Determine the [X, Y] coordinate at the center of the cell enclosing the given text.  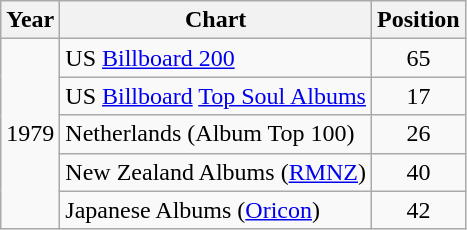
US Billboard Top Soul Albums [216, 96]
42 [419, 210]
65 [419, 58]
17 [419, 96]
Japanese Albums (Oricon) [216, 210]
1979 [30, 134]
Netherlands (Album Top 100) [216, 134]
40 [419, 172]
New Zealand Albums (RMNZ) [216, 172]
Year [30, 20]
Chart [216, 20]
Position [419, 20]
US Billboard 200 [216, 58]
26 [419, 134]
